For the text-containing cell, return its midpoint in [X, Y] coordinate format. 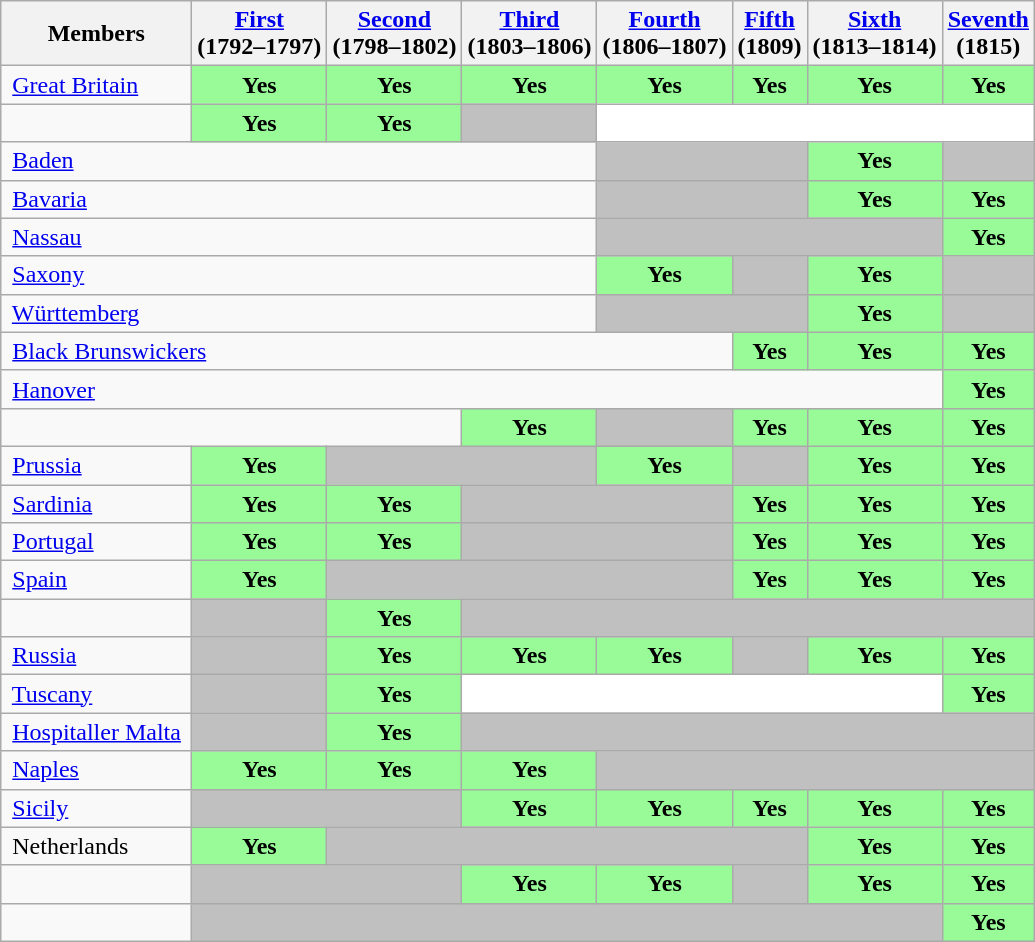
Nassau [299, 237]
Russia [96, 656]
Great Britain [96, 85]
Fourth(1806–1807) [664, 34]
Baden [299, 161]
Fifth(1809) [770, 34]
Second(1798–1802) [394, 34]
Members [96, 34]
Spain [96, 580]
Portugal [96, 542]
Bavaria [299, 199]
Seventh(1815) [988, 34]
Sicily [96, 808]
Hospitaller Malta [96, 732]
Netherlands [96, 846]
Black Brunswickers [366, 351]
Sardinia [96, 503]
Sixth(1813–1814) [874, 34]
First(1792–1797) [260, 34]
Saxony [299, 275]
Tuscany [96, 694]
Naples [96, 770]
Prussia [96, 465]
Third(1803–1806) [530, 34]
Württemberg [299, 313]
Hanover [472, 389]
